From the cell containing the given text, extract its center point as (x, y) coordinate. 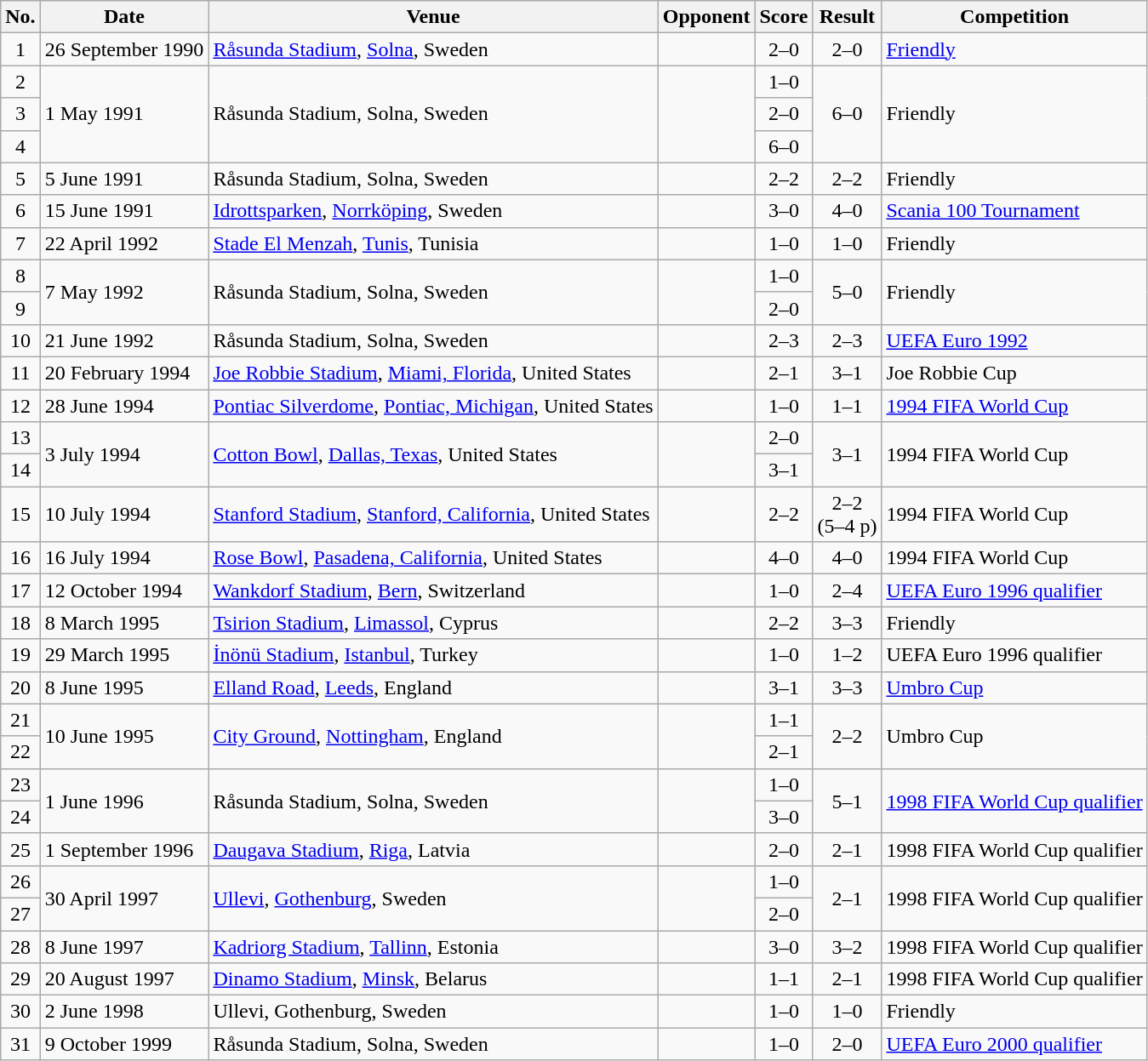
20 February 1994 (124, 373)
13 (20, 438)
4 (20, 146)
Kadriorg Stadium, Tallinn, Estonia (433, 947)
25 (20, 849)
1 (20, 49)
16 (20, 558)
Competition (1014, 17)
30 (20, 1012)
Score (784, 17)
18 (20, 623)
2 (20, 82)
22 April 1992 (124, 243)
UEFA Euro 2000 qualifier (1014, 1044)
29 (20, 979)
1–2 (848, 655)
31 (20, 1044)
Scania 100 Tournament (1014, 211)
Joe Robbie Stadium, Miami, Florida, United States (433, 373)
30 April 1997 (124, 898)
5–0 (848, 292)
No. (20, 17)
21 June 1992 (124, 340)
8 June 1997 (124, 947)
3–2 (848, 947)
8 March 1995 (124, 623)
1 May 1991 (124, 114)
12 (20, 406)
10 June 1995 (124, 736)
22 (20, 752)
Date (124, 17)
5 (20, 179)
UEFA Euro 1992 (1014, 340)
2 June 1998 (124, 1012)
9 (20, 308)
21 (20, 720)
7 (20, 243)
15 (20, 514)
Dinamo Stadium, Minsk, Belarus (433, 979)
8 June 1995 (124, 687)
5–1 (848, 801)
1 June 1996 (124, 801)
İnönü Stadium, Istanbul, Turkey (433, 655)
Idrottsparken, Norrköping, Sweden (433, 211)
Rose Bowl, Pasadena, California, United States (433, 558)
Cotton Bowl, Dallas, Texas, United States (433, 454)
11 (20, 373)
26 (20, 881)
27 (20, 914)
23 (20, 784)
Venue (433, 17)
19 (20, 655)
Joe Robbie Cup (1014, 373)
Wankdorf Stadium, Bern, Switzerland (433, 590)
9 October 1999 (124, 1044)
26 September 1990 (124, 49)
Daugava Stadium, Riga, Latvia (433, 849)
20 August 1997 (124, 979)
Tsirion Stadium, Limassol, Cyprus (433, 623)
Pontiac Silverdome, Pontiac, Michigan, United States (433, 406)
5 June 1991 (124, 179)
29 March 1995 (124, 655)
17 (20, 590)
16 July 1994 (124, 558)
6 (20, 211)
1 September 1996 (124, 849)
Stanford Stadium, Stanford, California, United States (433, 514)
12 October 1994 (124, 590)
3 July 1994 (124, 454)
20 (20, 687)
28 June 1994 (124, 406)
14 (20, 471)
10 July 1994 (124, 514)
3 (20, 114)
Elland Road, Leeds, England (433, 687)
2–2(5–4 p) (848, 514)
Opponent (706, 17)
24 (20, 817)
15 June 1991 (124, 211)
Result (848, 17)
2–4 (848, 590)
8 (20, 276)
7 May 1992 (124, 292)
28 (20, 947)
Stade El Menzah, Tunis, Tunisia (433, 243)
10 (20, 340)
City Ground, Nottingham, England (433, 736)
